Provide the [X, Y] coordinate of the cell's center where the given text is located.  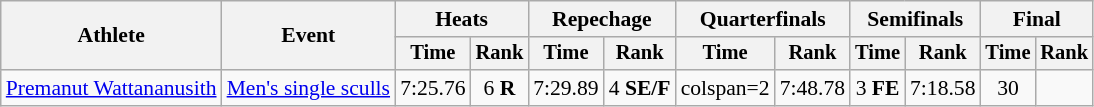
Men's single sculls [309, 88]
Event [309, 36]
7:29.89 [566, 88]
Quarterfinals [764, 19]
30 [1008, 88]
4 SE/F [640, 88]
7:18.58 [942, 88]
Heats [462, 19]
Final [1037, 19]
6 R [500, 88]
Semifinals [915, 19]
3 FE [878, 88]
7:48.78 [812, 88]
7:25.76 [432, 88]
Athlete [112, 36]
Repechage [602, 19]
Premanut Wattananusith [112, 88]
colspan=2 [726, 88]
